Output the [X, Y] coordinate of the center of the cell containing the given text.  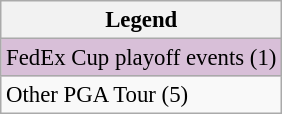
Legend [142, 20]
Other PGA Tour (5) [142, 95]
FedEx Cup playoff events (1) [142, 58]
